Return (x, y) of the center of cell containing provided text 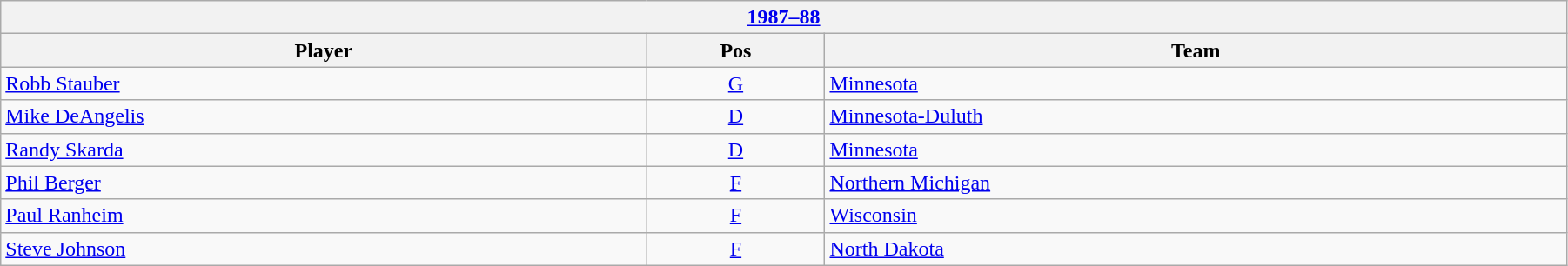
Randy Skarda (324, 150)
Northern Michigan (1196, 183)
Pos (736, 50)
Phil Berger (324, 183)
Steve Johnson (324, 249)
Player (324, 50)
Team (1196, 50)
G (736, 83)
Wisconsin (1196, 216)
Paul Ranheim (324, 216)
1987–88 (784, 17)
Minnesota-Duluth (1196, 116)
Mike DeAngelis (324, 116)
North Dakota (1196, 249)
Robb Stauber (324, 83)
